Capture the cell that displays the provided text and extract its (X, Y) central coordinate. 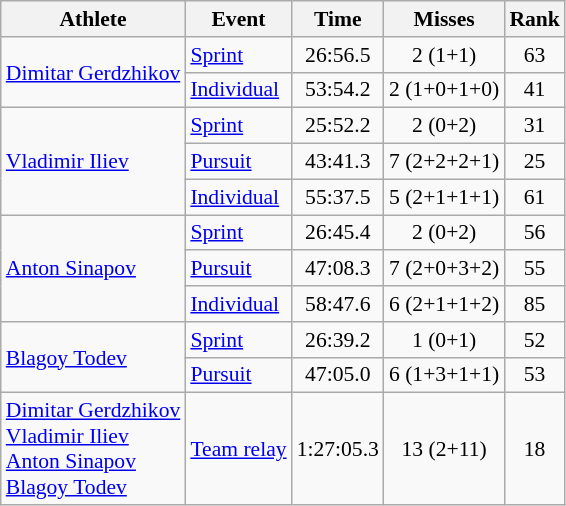
53 (534, 375)
1:27:05.3 (338, 449)
18 (534, 449)
Rank (534, 19)
61 (534, 197)
26:39.2 (338, 340)
52 (534, 340)
25 (534, 162)
6 (2+1+1+2) (444, 304)
85 (534, 304)
Misses (444, 19)
Anton Sinapov (94, 268)
55 (534, 269)
47:08.3 (338, 269)
Dimitar Gerdzhikov (94, 72)
31 (534, 126)
1 (0+1) (444, 340)
2 (1+0+1+0) (444, 90)
63 (534, 55)
47:05.0 (338, 375)
53:54.2 (338, 90)
26:56.5 (338, 55)
Blagoy Todev (94, 358)
7 (2+2+2+1) (444, 162)
Time (338, 19)
41 (534, 90)
26:45.4 (338, 233)
Vladimir Iliev (94, 162)
7 (2+0+3+2) (444, 269)
Event (238, 19)
58:47.6 (338, 304)
13 (2+11) (444, 449)
Dimitar GerdzhikovVladimir IlievAnton SinapovBlagoy Todev (94, 449)
25:52.2 (338, 126)
Team relay (238, 449)
Athlete (94, 19)
5 (2+1+1+1) (444, 197)
2 (1+1) (444, 55)
43:41.3 (338, 162)
56 (534, 233)
6 (1+3+1+1) (444, 375)
55:37.5 (338, 197)
